Locate the cell with the specified text and output its [x, y] center coordinate. 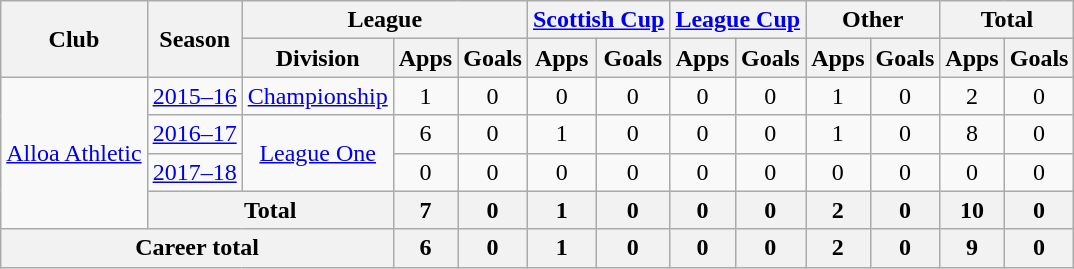
2017–18 [194, 172]
2015–16 [194, 96]
League [384, 20]
7 [425, 210]
9 [972, 248]
League Cup [738, 20]
Season [194, 39]
2016–17 [194, 134]
Championship [318, 96]
Other [873, 20]
Division [318, 58]
League One [318, 153]
Scottish Cup [598, 20]
Club [74, 39]
Alloa Athletic [74, 153]
Career total [198, 248]
10 [972, 210]
8 [972, 134]
